Identify which cell holds the provided text, then report its (X, Y) central coordinate. 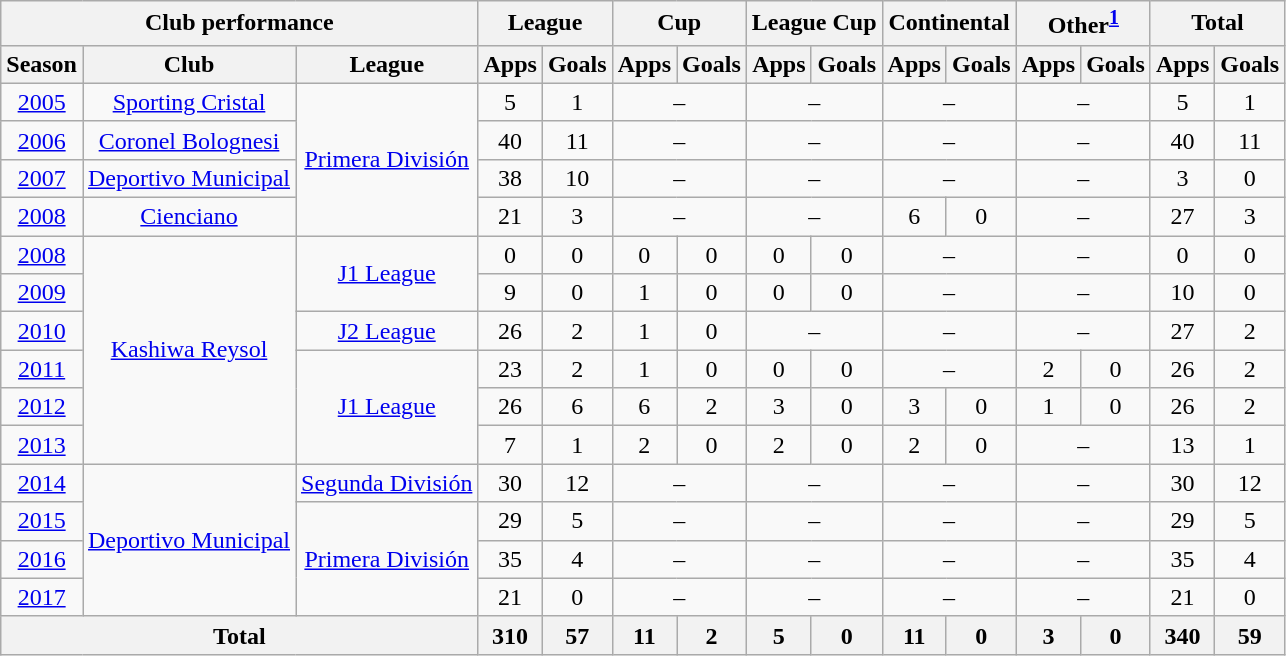
Club performance (240, 24)
Kashiwa Reysol (188, 350)
2007 (42, 178)
2006 (42, 140)
Sporting Cristal (188, 102)
Continental (949, 24)
23 (510, 369)
Other1 (1083, 24)
2017 (42, 597)
2012 (42, 407)
Cienciano (188, 217)
2005 (42, 102)
340 (1182, 635)
7 (510, 445)
Season (42, 64)
2011 (42, 369)
9 (510, 293)
2015 (42, 521)
2010 (42, 331)
13 (1182, 445)
59 (1250, 635)
League Cup (814, 24)
310 (510, 635)
Coronel Bolognesi (188, 140)
Cup (679, 24)
Club (188, 64)
2009 (42, 293)
2013 (42, 445)
38 (510, 178)
57 (577, 635)
2016 (42, 559)
2014 (42, 483)
Segunda División (387, 483)
J2 League (387, 331)
